Search for the cell housing the specified text and yield its (X, Y) center coordinate. 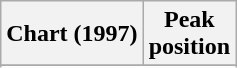
Peakposition (189, 34)
Chart (1997) (72, 34)
